Capture the cell that displays the provided text and extract its (x, y) central coordinate. 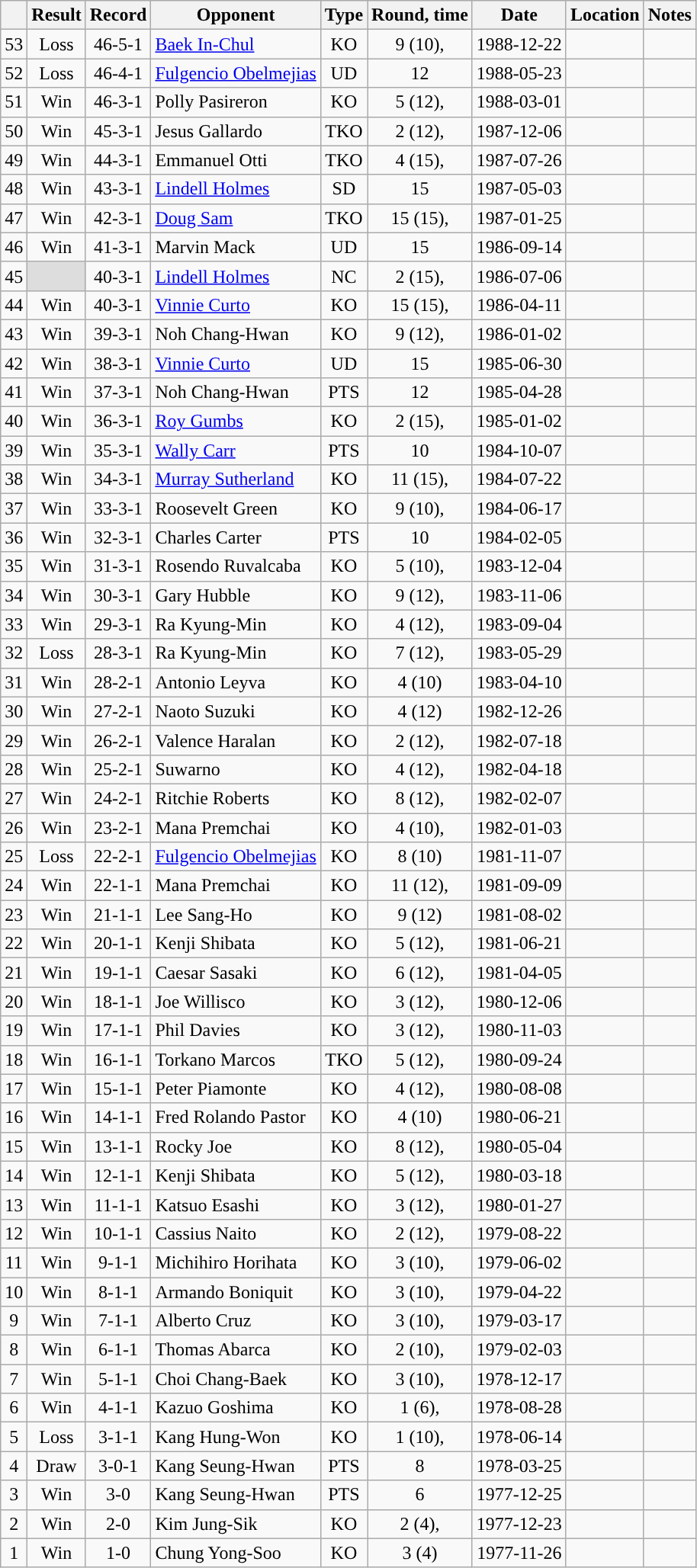
4-1-1 (118, 1408)
1980-12-06 (519, 1002)
8 (10) (420, 857)
43 (14, 334)
1981-09-09 (519, 886)
1 (10), (420, 1437)
26 (14, 827)
2 (10), (420, 1350)
23 (14, 915)
1 (14, 1553)
46-4-1 (118, 73)
Date (519, 15)
5 (10), (420, 566)
51 (14, 102)
5 (14, 1437)
Emmanuel Otti (236, 160)
38 (14, 479)
19 (14, 1031)
1979-04-22 (519, 1292)
Valence Haralan (236, 740)
Lee Sang-Ho (236, 915)
10-1-1 (118, 1233)
39-3-1 (118, 334)
1980-09-24 (519, 1060)
2 (4), (420, 1524)
46 (14, 247)
1987-05-03 (519, 189)
NC (343, 276)
7-1-1 (118, 1321)
33 (14, 624)
1985-01-02 (519, 422)
Fred Rolando Pastor (236, 1117)
Joe Willisco (236, 1002)
24-2-1 (118, 798)
28 (14, 769)
52 (14, 73)
26-2-1 (118, 740)
Rosendo Ruvalcaba (236, 566)
Armando Boniquit (236, 1292)
1977-12-23 (519, 1524)
Chung Yong-Soo (236, 1553)
25-2-1 (118, 769)
36 (14, 537)
30 (14, 711)
Murray Sutherland (236, 479)
4 (12) (420, 711)
Rocky Joe (236, 1146)
13 (14, 1204)
1980-03-18 (519, 1175)
3 (4) (420, 1553)
27-2-1 (118, 711)
20 (14, 1002)
1986-04-11 (519, 305)
1980-01-27 (519, 1204)
1978-06-14 (519, 1437)
9 (12) (420, 915)
Record (118, 15)
28-2-1 (118, 682)
6-1-1 (118, 1350)
2 (14, 1524)
49 (14, 160)
1988-05-23 (519, 73)
Ritchie Roberts (236, 798)
Wally Carr (236, 451)
1986-01-02 (519, 334)
16-1-1 (118, 1060)
15-1-1 (118, 1089)
Alberto Cruz (236, 1321)
5-1-1 (118, 1379)
9-1-1 (118, 1262)
1981-08-02 (519, 915)
7 (14, 1379)
Peter Piamonte (236, 1089)
1982-01-03 (519, 827)
1980-08-08 (519, 1089)
1987-01-25 (519, 218)
Baek In-Chul (236, 44)
23-2-1 (118, 827)
1983-05-29 (519, 653)
1987-12-06 (519, 131)
1984-07-22 (519, 479)
34-3-1 (118, 479)
1988-03-01 (519, 102)
Roy Gumbs (236, 422)
1982-07-18 (519, 740)
36-3-1 (118, 422)
3-0 (118, 1495)
Cassius Naito (236, 1233)
1981-06-21 (519, 944)
1-0 (118, 1553)
Kazuo Goshima (236, 1408)
1977-12-25 (519, 1495)
17-1-1 (118, 1031)
32 (14, 653)
25 (14, 857)
1 (6), (420, 1408)
12-1-1 (118, 1175)
1982-02-07 (519, 798)
53 (14, 44)
46-3-1 (118, 102)
Suwarno (236, 769)
1980-11-03 (519, 1031)
1986-07-06 (519, 276)
Choi Chang-Baek (236, 1379)
1983-09-04 (519, 624)
Polly Pasireron (236, 102)
44-3-1 (118, 160)
Phil Davies (236, 1031)
Kim Jung-Sik (236, 1524)
8-1-1 (118, 1292)
45 (14, 276)
40 (14, 422)
37 (14, 508)
38-3-1 (118, 364)
3-0-1 (118, 1466)
31 (14, 682)
1984-02-05 (519, 537)
1987-07-26 (519, 160)
32-3-1 (118, 537)
6 (12), (420, 973)
21-1-1 (118, 915)
Type (343, 15)
41-3-1 (118, 247)
47 (14, 218)
Katsuo Esashi (236, 1204)
11 (15), (420, 479)
48 (14, 189)
4 (15), (420, 160)
45-3-1 (118, 131)
1980-06-21 (519, 1117)
Doug Sam (236, 218)
19-1-1 (118, 973)
SD (343, 189)
35 (14, 566)
Location (605, 15)
34 (14, 595)
37-3-1 (118, 393)
14 (14, 1175)
24 (14, 886)
1984-06-17 (519, 508)
Michihiro Horihata (236, 1262)
27 (14, 798)
1977-11-26 (519, 1553)
1979-08-22 (519, 1233)
46-5-1 (118, 44)
1983-11-06 (519, 595)
43-3-1 (118, 189)
7 (12), (420, 653)
41 (14, 393)
Draw (56, 1466)
Round, time (420, 15)
Gary Hubble (236, 595)
42-3-1 (118, 218)
Antonio Leyva (236, 682)
21 (14, 973)
42 (14, 364)
Result (56, 15)
11-1-1 (118, 1204)
16 (14, 1117)
18-1-1 (118, 1002)
Marvin Mack (236, 247)
29-3-1 (118, 624)
11 (12), (420, 886)
1979-02-03 (519, 1350)
14-1-1 (118, 1117)
13-1-1 (118, 1146)
39 (14, 451)
9 (14, 1321)
22 (14, 944)
1979-03-17 (519, 1321)
1978-08-28 (519, 1408)
1978-12-17 (519, 1379)
17 (14, 1089)
22-2-1 (118, 857)
1981-04-05 (519, 973)
Roosevelt Green (236, 508)
1981-11-07 (519, 857)
22-1-1 (118, 886)
28-3-1 (118, 653)
1979-06-02 (519, 1262)
Naoto Suzuki (236, 711)
1988-12-22 (519, 44)
Thomas Abarca (236, 1350)
50 (14, 131)
1985-04-28 (519, 393)
35-3-1 (118, 451)
1978-03-25 (519, 1466)
3 (14, 1495)
1983-12-04 (519, 566)
1983-04-10 (519, 682)
Torkano Marcos (236, 1060)
1985-06-30 (519, 364)
1984-10-07 (519, 451)
11 (14, 1262)
33-3-1 (118, 508)
Jesus Gallardo (236, 131)
20-1-1 (118, 944)
18 (14, 1060)
Caesar Sasaki (236, 973)
1986-09-14 (519, 247)
3-1-1 (118, 1437)
30-3-1 (118, 595)
4 (14, 1466)
Notes (670, 15)
Opponent (236, 15)
1980-05-04 (519, 1146)
4 (10), (420, 827)
31-3-1 (118, 566)
1982-12-26 (519, 711)
Charles Carter (236, 537)
Kang Hung-Won (236, 1437)
29 (14, 740)
2-0 (118, 1524)
1982-04-18 (519, 769)
44 (14, 305)
